Extract the [x, y] coordinate from the center of the cell holding the provided text.  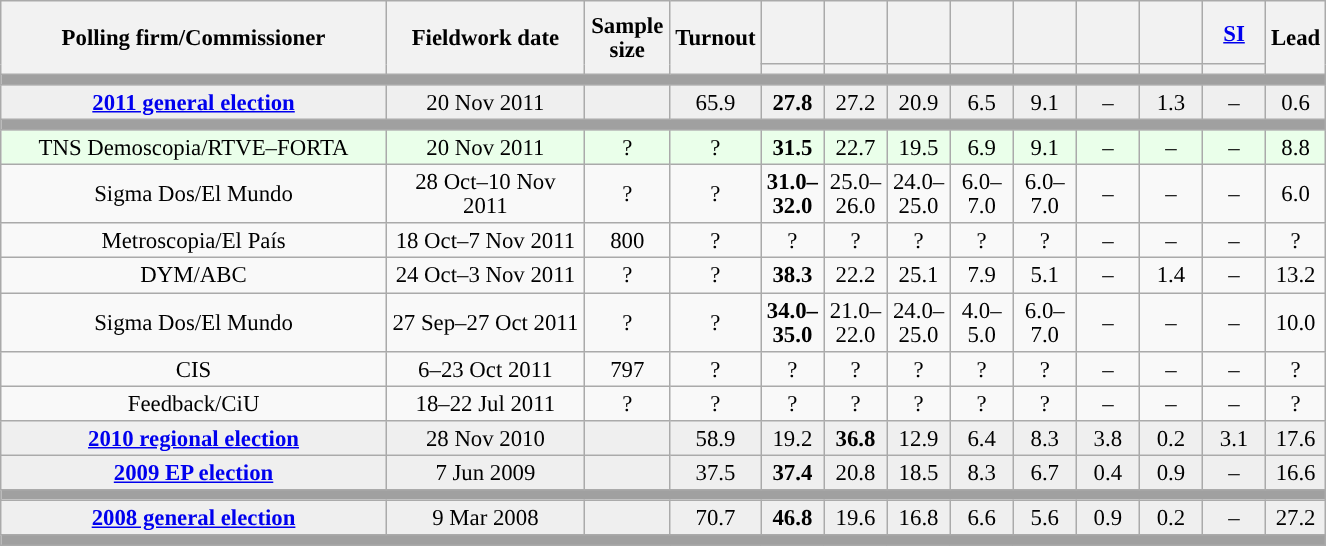
18–22 Jul 2011 [485, 404]
Lead [1296, 38]
34.0–35.0 [792, 322]
CIS [194, 368]
2008 general election [194, 518]
6–23 Oct 2011 [485, 368]
22.2 [856, 276]
19.6 [856, 518]
7 Jun 2009 [485, 472]
18 Oct–7 Nov 2011 [485, 242]
22.7 [856, 148]
13.2 [1296, 276]
20.9 [918, 102]
2009 EP election [194, 472]
27.8 [792, 102]
16.8 [918, 518]
2010 regional election [194, 438]
6.9 [982, 148]
46.8 [792, 518]
38.3 [792, 276]
6.4 [982, 438]
6.7 [1044, 472]
7.9 [982, 276]
Sample size [627, 38]
3.8 [1108, 438]
3.1 [1234, 438]
797 [627, 368]
58.9 [716, 438]
25.0–26.0 [856, 194]
24 Oct–3 Nov 2011 [485, 276]
Polling firm/Commissioner [194, 38]
36.8 [856, 438]
9 Mar 2008 [485, 518]
1.4 [1170, 276]
6.0 [1296, 194]
SI [1234, 32]
8.8 [1296, 148]
6.5 [982, 102]
DYM/ABC [194, 276]
16.6 [1296, 472]
6.6 [982, 518]
31.0–32.0 [792, 194]
5.1 [1044, 276]
1.3 [1170, 102]
65.9 [716, 102]
28 Nov 2010 [485, 438]
21.0–22.0 [856, 322]
Metroscopia/El País [194, 242]
28 Oct–10 Nov 2011 [485, 194]
0.6 [1296, 102]
Turnout [716, 38]
Feedback/CiU [194, 404]
800 [627, 242]
2011 general election [194, 102]
37.5 [716, 472]
TNS Demoscopia/RTVE–FORTA [194, 148]
5.6 [1044, 518]
31.5 [792, 148]
12.9 [918, 438]
0.4 [1108, 472]
37.4 [792, 472]
20.8 [856, 472]
18.5 [918, 472]
10.0 [1296, 322]
17.6 [1296, 438]
19.2 [792, 438]
70.7 [716, 518]
25.1 [918, 276]
19.5 [918, 148]
27 Sep–27 Oct 2011 [485, 322]
4.0–5.0 [982, 322]
Fieldwork date [485, 38]
